Extract the [x, y] coordinate from the center of the cell holding the provided text.  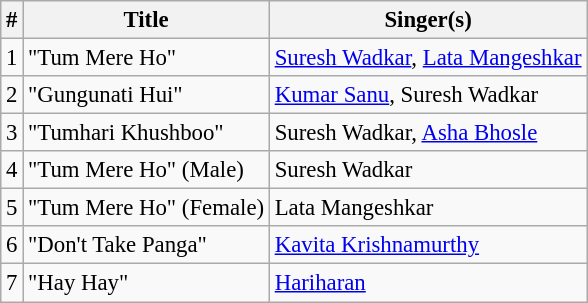
Hariharan [428, 283]
"Tumhari Khushboo" [146, 133]
1 [12, 58]
"Don't Take Panga" [146, 245]
Suresh Wadkar, Lata Mangeshkar [428, 58]
"Hay Hay" [146, 283]
Singer(s) [428, 20]
7 [12, 283]
Suresh Wadkar, Asha Bhosle [428, 133]
4 [12, 170]
"Tum Mere Ho" (Female) [146, 208]
"Tum Mere Ho" [146, 58]
3 [12, 133]
6 [12, 245]
Kavita Krishnamurthy [428, 245]
Suresh Wadkar [428, 170]
2 [12, 95]
Lata Mangeshkar [428, 208]
# [12, 20]
"Tum Mere Ho" (Male) [146, 170]
Kumar Sanu, Suresh Wadkar [428, 95]
"Gungunati Hui" [146, 95]
Title [146, 20]
5 [12, 208]
